Output the [X, Y] coordinate of the center of the cell containing the given text.  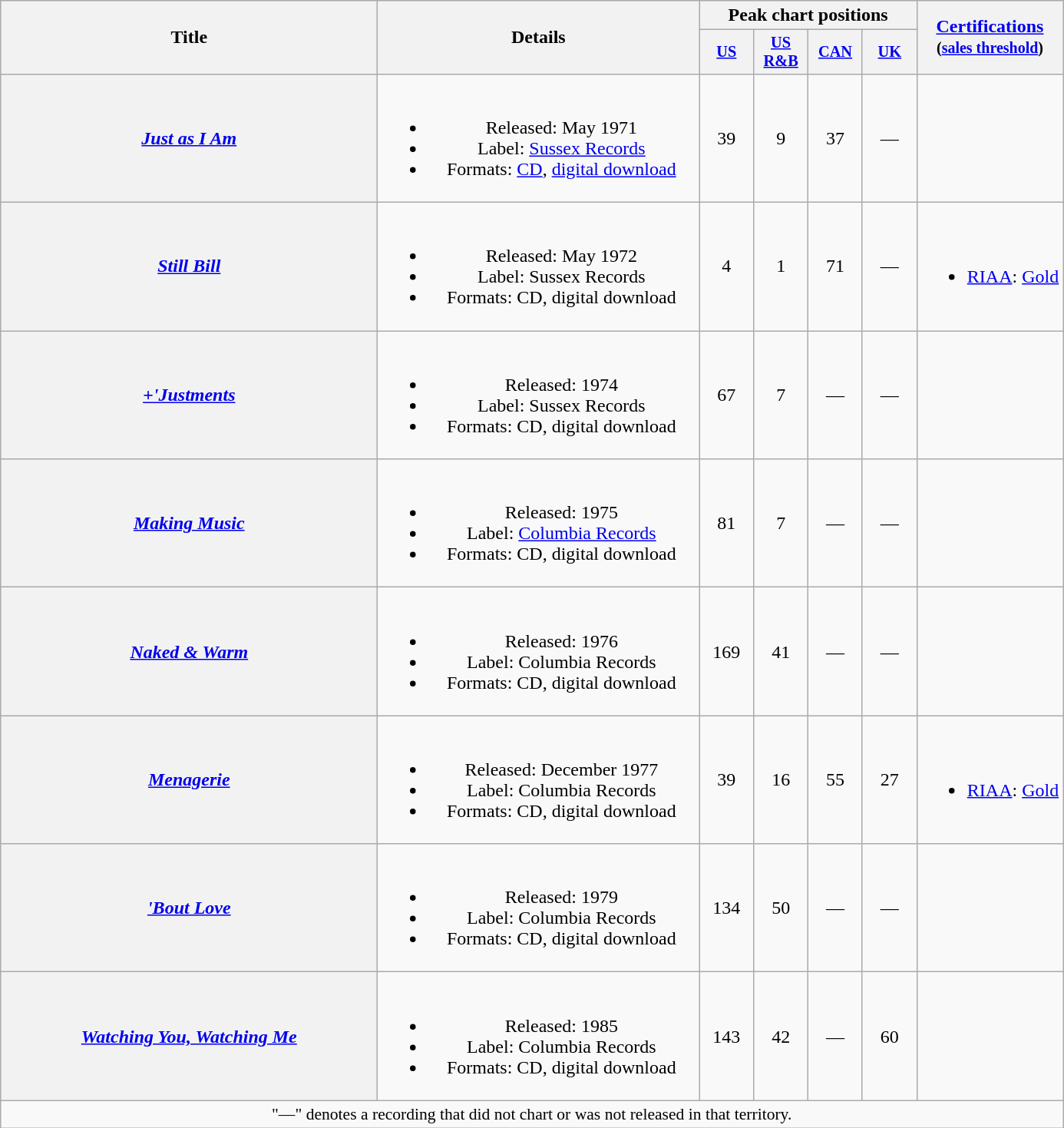
37 [835, 138]
'Bout Love [189, 908]
US [726, 52]
67 [726, 395]
134 [726, 908]
81 [726, 524]
Making Music [189, 524]
41 [781, 651]
27 [889, 780]
9 [781, 138]
Released: 1974Label: Sussex RecordsFormats: CD, digital download [539, 395]
Released: 1976Label: Columbia RecordsFormats: CD, digital download [539, 651]
UK [889, 52]
+'Justments [189, 395]
Details [539, 38]
CAN [835, 52]
Released: May 1972Label: Sussex RecordsFormats: CD, digital download [539, 267]
Naked & Warm [189, 651]
Just as I Am [189, 138]
Title [189, 38]
42 [781, 1037]
4 [726, 267]
"—" denotes a recording that did not chart or was not released in that territory. [532, 1114]
Released: December 1977Label: Columbia RecordsFormats: CD, digital download [539, 780]
Still Bill [189, 267]
55 [835, 780]
Peak chart positions [808, 15]
Released: 1979Label: Columbia RecordsFormats: CD, digital download [539, 908]
169 [726, 651]
Menagerie [189, 780]
Watching You, Watching Me [189, 1037]
USR&B [781, 52]
16 [781, 780]
Released: 1975Label: Columbia RecordsFormats: CD, digital download [539, 524]
Released: May 1971Label: Sussex RecordsFormats: CD, digital download [539, 138]
60 [889, 1037]
71 [835, 267]
1 [781, 267]
143 [726, 1037]
Certifications(sales threshold) [990, 38]
50 [781, 908]
Released: 1985Label: Columbia RecordsFormats: CD, digital download [539, 1037]
